Capture the cell that displays the provided text and extract its (X, Y) central coordinate. 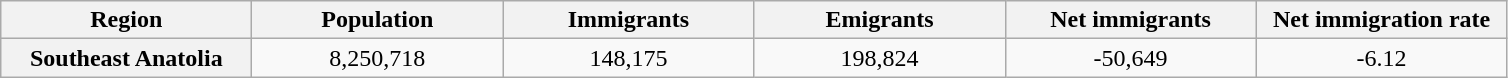
148,175 (628, 58)
-50,649 (1130, 58)
Southeast Anatolia (126, 58)
Population (378, 20)
Net immigration rate (1382, 20)
8,250,718 (378, 58)
Net immigrants (1130, 20)
Immigrants (628, 20)
Emigrants (880, 20)
-6.12 (1382, 58)
Region (126, 20)
198,824 (880, 58)
